Return (X, Y) of the center of cell containing provided text 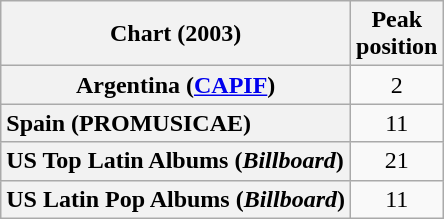
2 (397, 85)
Chart (2003) (176, 34)
21 (397, 161)
US Latin Pop Albums (Billboard) (176, 199)
Argentina (CAPIF) (176, 85)
Spain (PROMUSICAE) (176, 123)
Peakposition (397, 34)
US Top Latin Albums (Billboard) (176, 161)
